Return the [X, Y] coordinate for the center point of the cell that contains the specified text.  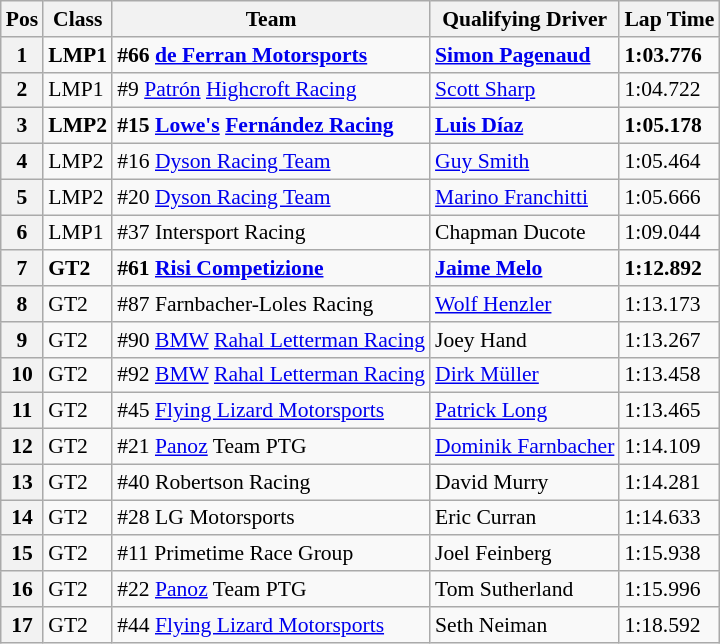
#11 Primetime Race Group [271, 554]
1:13.173 [669, 304]
#21 Panoz Team PTG [271, 447]
15 [22, 554]
#9 Patrón Highcroft Racing [271, 90]
10 [22, 375]
Luis Díaz [524, 126]
Dominik Farnbacher [524, 447]
1:12.892 [669, 269]
1:09.044 [669, 233]
Chapman Ducote [524, 233]
8 [22, 304]
Qualifying Driver [524, 19]
Joey Hand [524, 340]
Eric Curran [524, 518]
1:13.458 [669, 375]
1:15.996 [669, 589]
1:14.109 [669, 447]
9 [22, 340]
17 [22, 625]
7 [22, 269]
12 [22, 447]
13 [22, 482]
#40 Robertson Racing [271, 482]
Marino Franchitti [524, 197]
1:14.281 [669, 482]
#66 de Ferran Motorsports [271, 55]
#22 Panoz Team PTG [271, 589]
Jaime Melo [524, 269]
Patrick Long [524, 411]
Simon Pagenaud [524, 55]
16 [22, 589]
#20 Dyson Racing Team [271, 197]
14 [22, 518]
1:05.178 [669, 126]
David Murry [524, 482]
Lap Time [669, 19]
1:13.465 [669, 411]
1:05.666 [669, 197]
#61 Risi Competizione [271, 269]
1:15.938 [669, 554]
Tom Sutherland [524, 589]
#28 LG Motorsports [271, 518]
#37 Intersport Racing [271, 233]
11 [22, 411]
Wolf Henzler [524, 304]
#15 Lowe's Fernández Racing [271, 126]
6 [22, 233]
Scott Sharp [524, 90]
#87 Farnbacher-Loles Racing [271, 304]
3 [22, 126]
1:04.722 [669, 90]
#90 BMW Rahal Letterman Racing [271, 340]
Seth Neiman [524, 625]
1:05.464 [669, 162]
1:14.633 [669, 518]
#44 Flying Lizard Motorsports [271, 625]
Team [271, 19]
#92 BMW Rahal Letterman Racing [271, 375]
1:18.592 [669, 625]
4 [22, 162]
5 [22, 197]
Joel Feinberg [524, 554]
2 [22, 90]
#45 Flying Lizard Motorsports [271, 411]
1 [22, 55]
Dirk Müller [524, 375]
Class [78, 19]
1:13.267 [669, 340]
1:03.776 [669, 55]
Guy Smith [524, 162]
#16 Dyson Racing Team [271, 162]
Pos [22, 19]
